Output the [X, Y] coordinate of the center of the cell containing the given text.  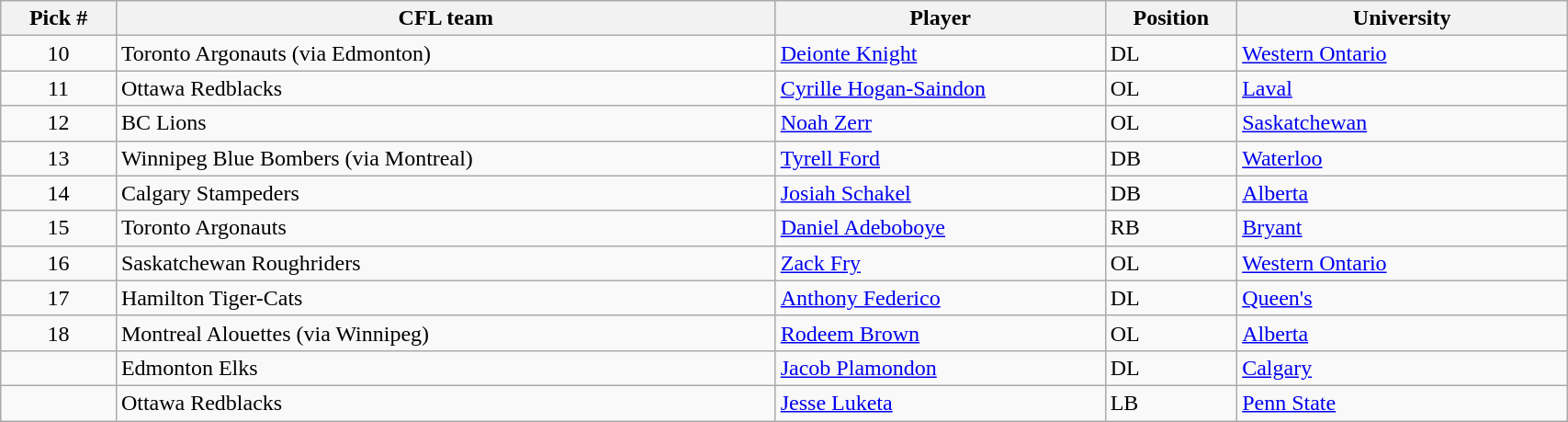
Toronto Argonauts (via Edmonton) [446, 53]
Winnipeg Blue Bombers (via Montreal) [446, 158]
Montreal Alouettes (via Winnipeg) [446, 333]
10 [59, 53]
Calgary Stampeders [446, 193]
RB [1171, 228]
Bryant [1402, 228]
Daniel Adeboboye [941, 228]
CFL team [446, 18]
12 [59, 123]
13 [59, 158]
University [1402, 18]
Hamilton Tiger-Cats [446, 298]
17 [59, 298]
14 [59, 193]
Edmonton Elks [446, 368]
Queen's [1402, 298]
Waterloo [1402, 158]
Calgary [1402, 368]
BC Lions [446, 123]
Pick # [59, 18]
LB [1171, 403]
Noah Zerr [941, 123]
Josiah Schakel [941, 193]
11 [59, 88]
Penn State [1402, 403]
Saskatchewan Roughriders [446, 263]
Player [941, 18]
Cyrille Hogan-Saindon [941, 88]
Zack Fry [941, 263]
Deionte Knight [941, 53]
15 [59, 228]
18 [59, 333]
16 [59, 263]
Jacob Plamondon [941, 368]
Rodeem Brown [941, 333]
Position [1171, 18]
Tyrell Ford [941, 158]
Jesse Luketa [941, 403]
Saskatchewan [1402, 123]
Toronto Argonauts [446, 228]
Laval [1402, 88]
Anthony Federico [941, 298]
